Extract the [X, Y] coordinate from the center of the cell holding the provided text.  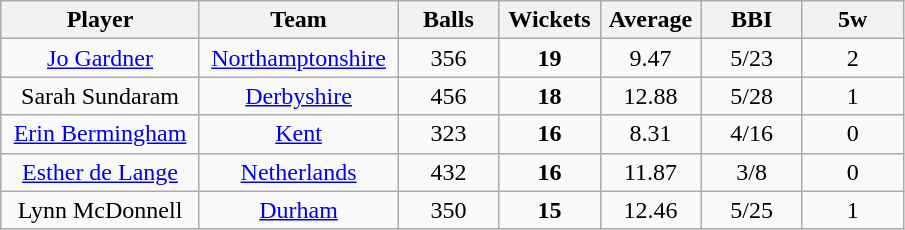
5w [852, 20]
11.87 [650, 172]
2 [852, 58]
323 [448, 134]
Sarah Sundaram [100, 96]
Average [650, 20]
356 [448, 58]
Durham [298, 210]
18 [550, 96]
4/16 [752, 134]
456 [448, 96]
9.47 [650, 58]
Player [100, 20]
Wickets [550, 20]
Jo Gardner [100, 58]
Lynn McDonnell [100, 210]
Northamptonshire [298, 58]
350 [448, 210]
Derbyshire [298, 96]
3/8 [752, 172]
Erin Bermingham [100, 134]
5/25 [752, 210]
BBI [752, 20]
8.31 [650, 134]
Netherlands [298, 172]
Balls [448, 20]
15 [550, 210]
5/23 [752, 58]
5/28 [752, 96]
432 [448, 172]
Esther de Lange [100, 172]
Kent [298, 134]
12.46 [650, 210]
19 [550, 58]
12.88 [650, 96]
Team [298, 20]
